Provide the (X, Y) coordinate of the cell's center where the given text is located.  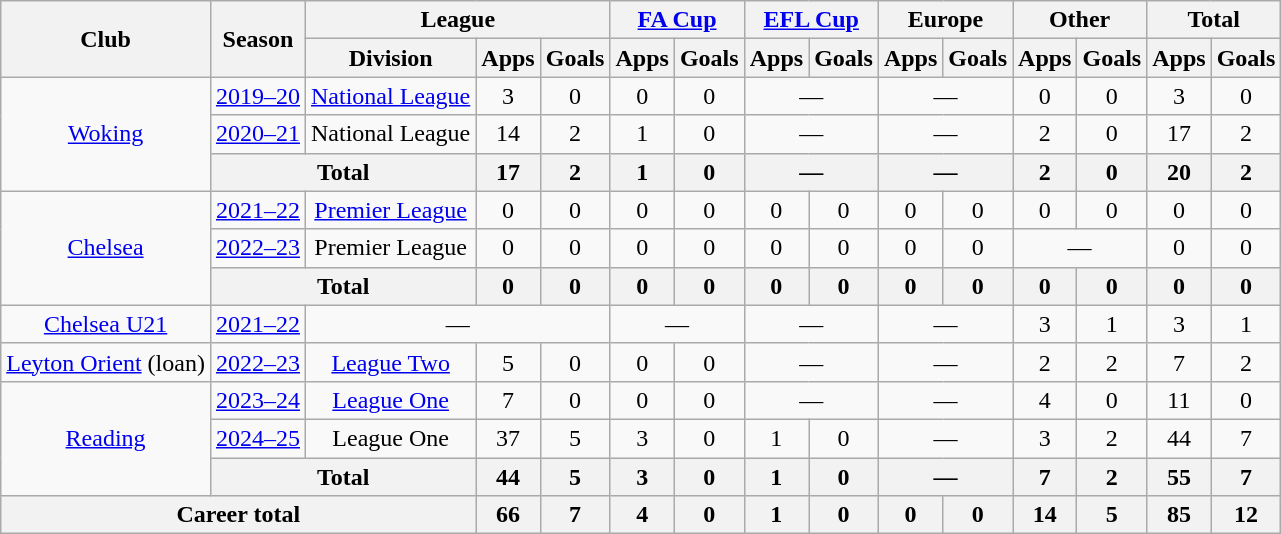
Chelsea U21 (106, 324)
EFL Cup (811, 20)
37 (508, 438)
2020–21 (258, 134)
2019–20 (258, 96)
League Two (390, 362)
League (457, 20)
12 (1246, 515)
Europe (945, 20)
66 (508, 515)
Division (390, 58)
2024–25 (258, 438)
55 (1179, 477)
20 (1179, 172)
11 (1179, 400)
FA Cup (677, 20)
Other (1080, 20)
Season (258, 39)
Club (106, 39)
2023–24 (258, 400)
Leyton Orient (loan) (106, 362)
85 (1179, 515)
Career total (238, 515)
Chelsea (106, 248)
Woking (106, 134)
Reading (106, 438)
